Detect which cell encompasses the target text, then output its (x, y) center coordinate. 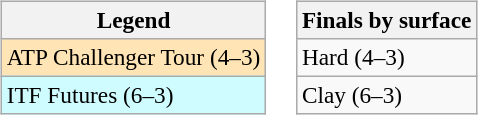
ATP Challenger Tour (4–3) (133, 57)
ITF Futures (6–3) (133, 95)
Hard (4–3) (387, 57)
Legend (133, 20)
Finals by surface (387, 20)
Clay (6–3) (387, 95)
